Search for the cell housing the specified text and yield its (X, Y) center coordinate. 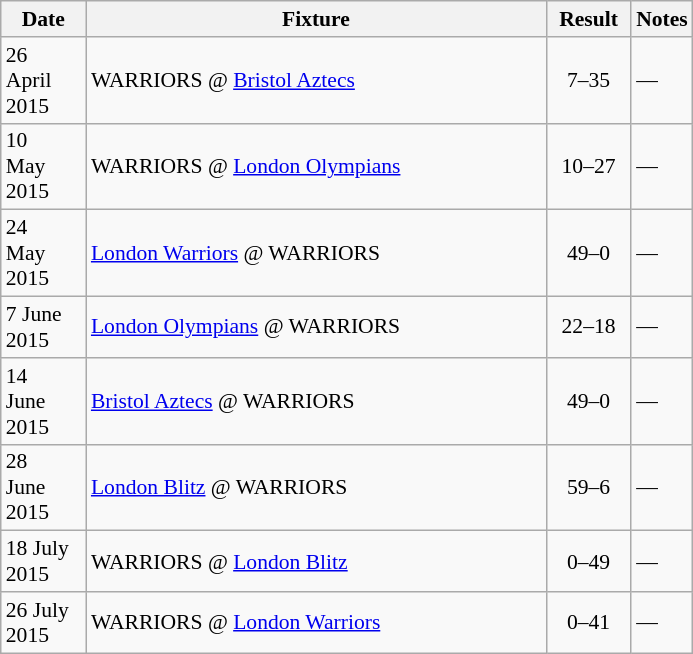
28 June 2015 (44, 488)
0–41 (588, 622)
WARRIORS @ Bristol Aztecs (316, 80)
18 July 2015 (44, 562)
Result (588, 19)
WARRIORS @ London Olympians (316, 166)
22–18 (588, 328)
London Warriors @ WARRIORS (316, 254)
10–27 (588, 166)
WARRIORS @ London Warriors (316, 622)
10 May 2015 (44, 166)
26 July 2015 (44, 622)
24 May 2015 (44, 254)
Date (44, 19)
Fixture (316, 19)
WARRIORS @ London Blitz (316, 562)
7 June 2015 (44, 328)
14 June 2015 (44, 402)
Notes (662, 19)
Bristol Aztecs @ WARRIORS (316, 402)
0–49 (588, 562)
London Blitz @ WARRIORS (316, 488)
26 April 2015 (44, 80)
London Olympians @ WARRIORS (316, 328)
7–35 (588, 80)
59–6 (588, 488)
